Locate the cell with the specified text and output its (x, y) center coordinate. 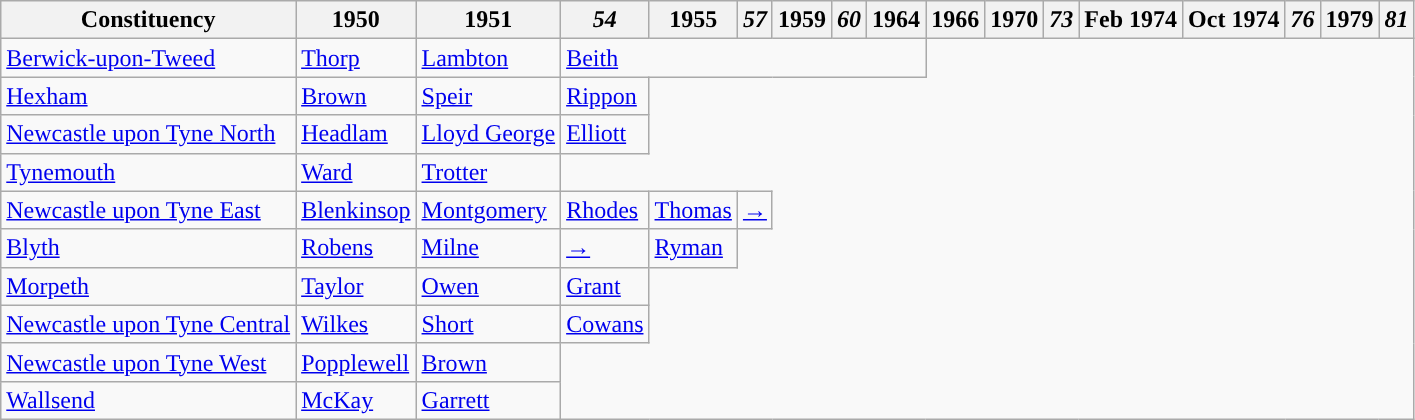
Hexham (148, 96)
73 (1062, 20)
Elliott (605, 134)
76 (1302, 20)
57 (754, 20)
Newcastle upon Tyne West (148, 362)
Grant (605, 286)
Oct 1974 (1234, 20)
Taylor (356, 286)
Blyth (148, 248)
1964 (896, 20)
Beith (744, 58)
Tynemouth (148, 172)
Thorp (356, 58)
McKay (356, 400)
Ward (356, 172)
Lloyd George (488, 134)
Newcastle upon Tyne Central (148, 324)
1950 (356, 20)
Short (488, 324)
Berwick-upon-Tweed (148, 58)
Rhodes (605, 210)
Blenkinsop (356, 210)
Feb 1974 (1131, 20)
Montgomery (488, 210)
Wilkes (356, 324)
Wallsend (148, 400)
Milne (488, 248)
60 (850, 20)
Headlam (356, 134)
Cowans (605, 324)
Speir (488, 96)
1959 (802, 20)
1955 (693, 20)
Newcastle upon Tyne North (148, 134)
81 (1396, 20)
1979 (1350, 20)
Thomas (693, 210)
Popplewell (356, 362)
Constituency (148, 20)
Newcastle upon Tyne East (148, 210)
54 (605, 20)
Ryman (693, 248)
1970 (1014, 20)
Trotter (488, 172)
Garrett (488, 400)
Rippon (605, 96)
Lambton (488, 58)
Robens (356, 248)
1966 (956, 20)
Owen (488, 286)
Morpeth (148, 286)
1951 (488, 20)
